Scan for the cell matching the given text and deliver its (X, Y) coordinate at center. 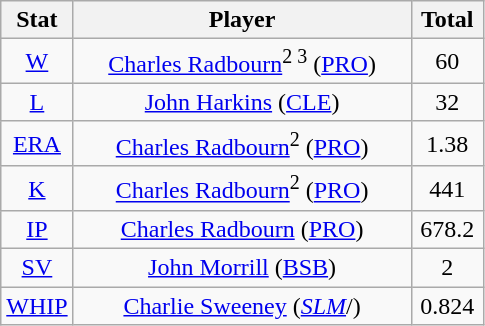
WHIP (37, 306)
IP (37, 230)
L (37, 102)
W (37, 62)
2 (447, 268)
Charlie Sweeney (SLM/) (242, 306)
0.824 (447, 306)
678.2 (447, 230)
Stat (37, 20)
ERA (37, 144)
Player (242, 20)
John Morrill (BSB) (242, 268)
32 (447, 102)
K (37, 188)
Charles Radbourn2 3 (PRO) (242, 62)
60 (447, 62)
441 (447, 188)
John Harkins (CLE) (242, 102)
1.38 (447, 144)
Charles Radbourn (PRO) (242, 230)
SV (37, 268)
Total (447, 20)
